Capture the cell that displays the provided text and extract its [x, y] central coordinate. 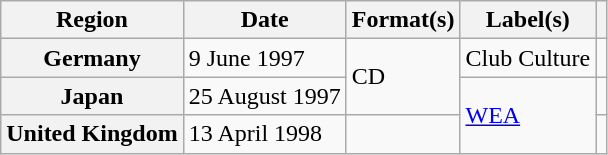
Club Culture [528, 58]
WEA [528, 115]
9 June 1997 [264, 58]
Region [92, 20]
Label(s) [528, 20]
Germany [92, 58]
25 August 1997 [264, 96]
13 April 1998 [264, 134]
Date [264, 20]
Format(s) [403, 20]
Japan [92, 96]
CD [403, 77]
United Kingdom [92, 134]
